Output the (x, y) coordinate of the center of the cell containing the given text.  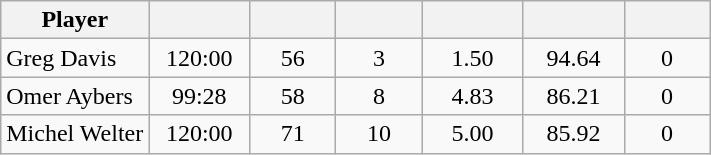
Greg Davis (75, 58)
94.64 (574, 58)
Omer Aybers (75, 96)
3 (379, 58)
10 (379, 134)
86.21 (574, 96)
56 (293, 58)
85.92 (574, 134)
Michel Welter (75, 134)
99:28 (200, 96)
Player (75, 20)
71 (293, 134)
5.00 (472, 134)
58 (293, 96)
4.83 (472, 96)
8 (379, 96)
1.50 (472, 58)
